From the cell containing the given text, extract its center point as [X, Y] coordinate. 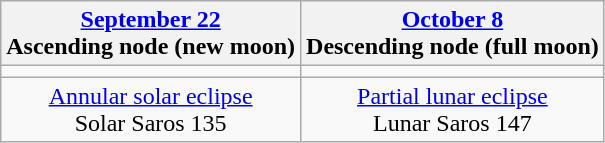
Partial lunar eclipseLunar Saros 147 [453, 110]
October 8Descending node (full moon) [453, 34]
September 22Ascending node (new moon) [151, 34]
Annular solar eclipseSolar Saros 135 [151, 110]
